Determine the [x, y] coordinate at the center of the cell enclosing the given text.  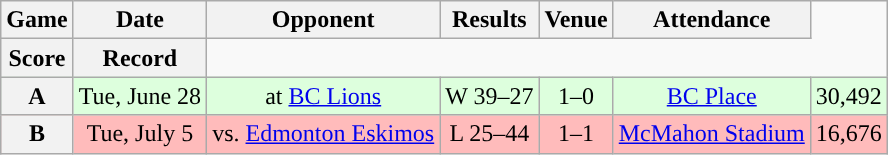
16,676 [848, 134]
Attendance [712, 20]
Results [490, 20]
Date [140, 20]
Tue, June 28 [140, 96]
1–1 [576, 134]
at BC Lions [324, 96]
30,492 [848, 96]
B [37, 134]
Game [37, 20]
vs. Edmonton Eskimos [324, 134]
A [37, 96]
Score [37, 58]
Opponent [324, 20]
1–0 [576, 96]
L 25–44 [490, 134]
McMahon Stadium [712, 134]
Tue, July 5 [140, 134]
Record [140, 58]
Venue [576, 20]
BC Place [712, 96]
W 39–27 [490, 96]
